Identify which cell holds the provided text, then report its [x, y] central coordinate. 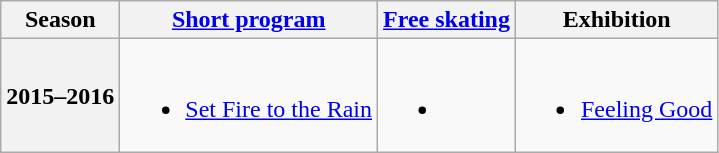
2015–2016 [60, 96]
Season [60, 20]
Exhibition [616, 20]
Set Fire to the Rain [249, 96]
Feeling Good [616, 96]
Short program [249, 20]
Free skating [447, 20]
